Locate the cell with the specified text and output its (x, y) center coordinate. 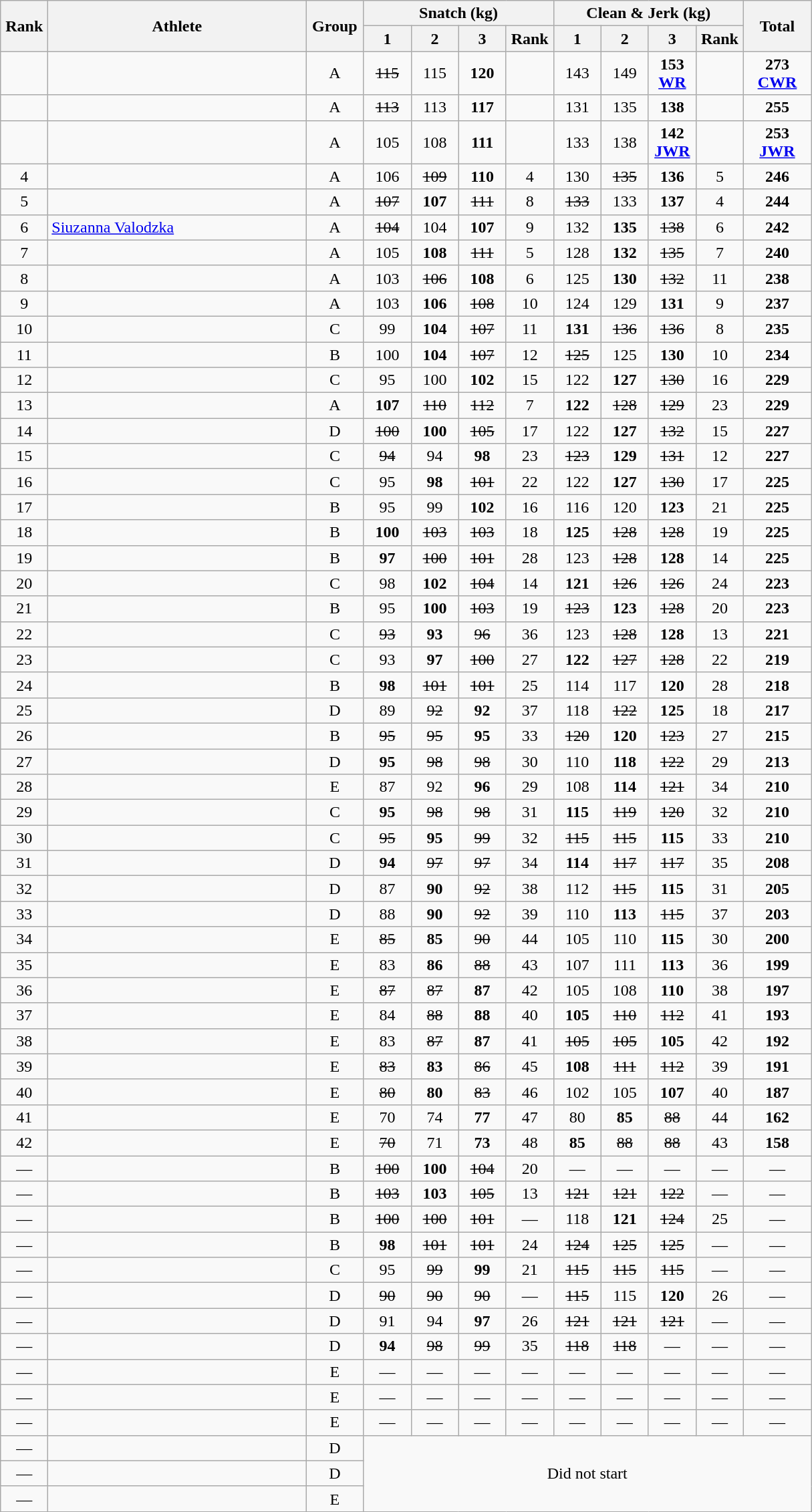
235 (777, 329)
119 (624, 812)
213 (777, 761)
237 (777, 303)
197 (777, 990)
215 (777, 736)
240 (777, 253)
Total (777, 26)
89 (388, 710)
238 (777, 278)
45 (529, 1066)
84 (388, 1016)
143 (577, 73)
137 (672, 202)
71 (434, 1143)
217 (777, 710)
Athlete (177, 26)
116 (577, 507)
158 (777, 1143)
234 (777, 355)
242 (777, 227)
77 (483, 1117)
193 (777, 1016)
Did not start (587, 1473)
221 (777, 634)
153 WR (672, 73)
74 (434, 1117)
109 (434, 176)
219 (777, 659)
Snatch (kg) (458, 13)
Group (335, 26)
199 (777, 965)
187 (777, 1092)
203 (777, 914)
46 (529, 1092)
255 (777, 108)
47 (529, 1117)
246 (777, 176)
244 (777, 202)
91 (388, 1321)
192 (777, 1041)
191 (777, 1066)
162 (777, 1117)
205 (777, 889)
142 JWR (672, 142)
273 CWR (777, 73)
Siuzanna Valodzka (177, 227)
149 (624, 73)
200 (777, 939)
73 (483, 1143)
Clean & Jerk (kg) (648, 13)
48 (529, 1143)
218 (777, 685)
208 (777, 863)
253 JWR (777, 142)
